Capture the cell that displays the provided text and extract its [x, y] central coordinate. 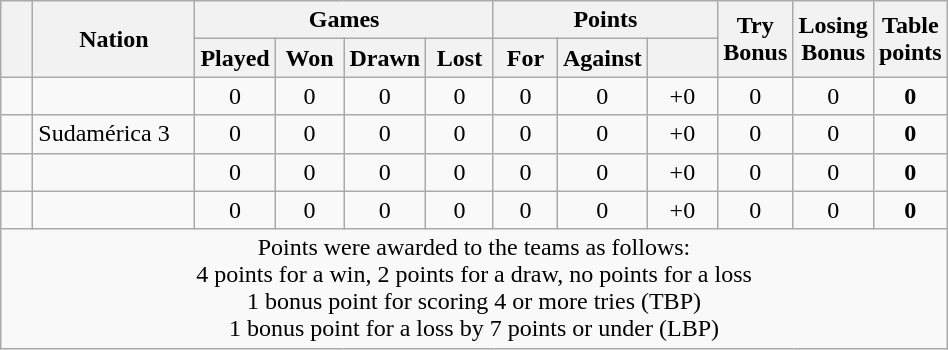
Sudamérica 3 [114, 134]
Tablepoints [910, 39]
Played [235, 58]
Games [344, 20]
TryBonus [756, 39]
LosingBonus [833, 39]
For [525, 58]
Lost [460, 58]
Won [310, 58]
Points [605, 20]
Nation [114, 39]
Against [603, 58]
Drawn [385, 58]
